Return the (x, y) coordinate for the center point of the cell that contains the specified text.  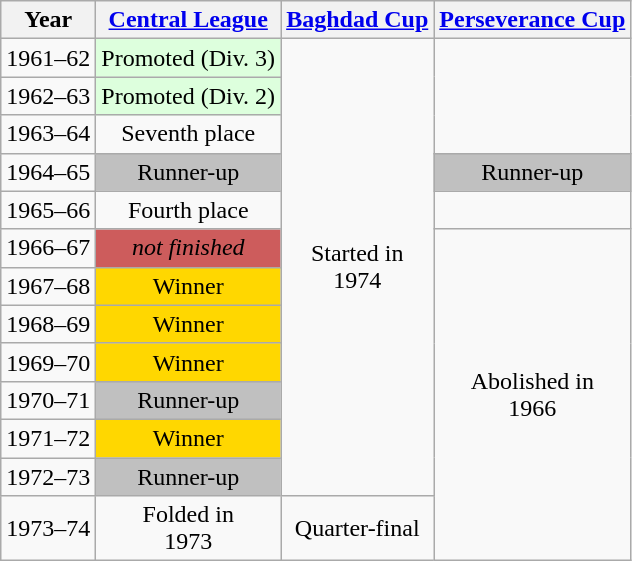
1964–65 (48, 172)
1971–72 (48, 438)
1966–67 (48, 248)
1962–63 (48, 96)
Started in1974 (358, 268)
Baghdad Cup (358, 20)
1969–70 (48, 362)
Central League (188, 20)
1970–71 (48, 400)
Quarter-final (358, 528)
1968–69 (48, 324)
Promoted (Div. 2) (188, 96)
not finished (188, 248)
1961–62 (48, 58)
1973–74 (48, 528)
1967–68 (48, 286)
Year (48, 20)
Folded in1973 (188, 528)
Fourth place (188, 210)
Abolished in1966 (532, 395)
Perseverance Cup (532, 20)
1965–66 (48, 210)
1972–73 (48, 477)
Seventh place (188, 134)
1963–64 (48, 134)
Promoted (Div. 3) (188, 58)
